Detect which cell encompasses the target text, then output its (X, Y) center coordinate. 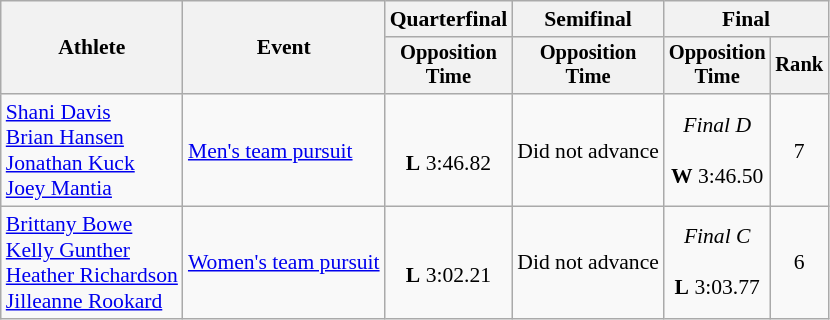
Final DW 3:46.50 (718, 150)
Brittany BoweKelly GuntherHeather RichardsonJilleanne Rookard (92, 263)
Final CL 3:03.77 (718, 263)
Rank (799, 66)
Men's team pursuit (284, 150)
Athlete (92, 48)
Women's team pursuit (284, 263)
6 (799, 263)
7 (799, 150)
Semifinal (588, 19)
Shani DavisBrian HansenJonathan KuckJoey Mantia (92, 150)
L 3:02.21 (449, 263)
Final (746, 19)
L 3:46.82 (449, 150)
Quarterfinal (449, 19)
Event (284, 48)
